Determine the [X, Y] coordinate at the center of the cell enclosing the given text.  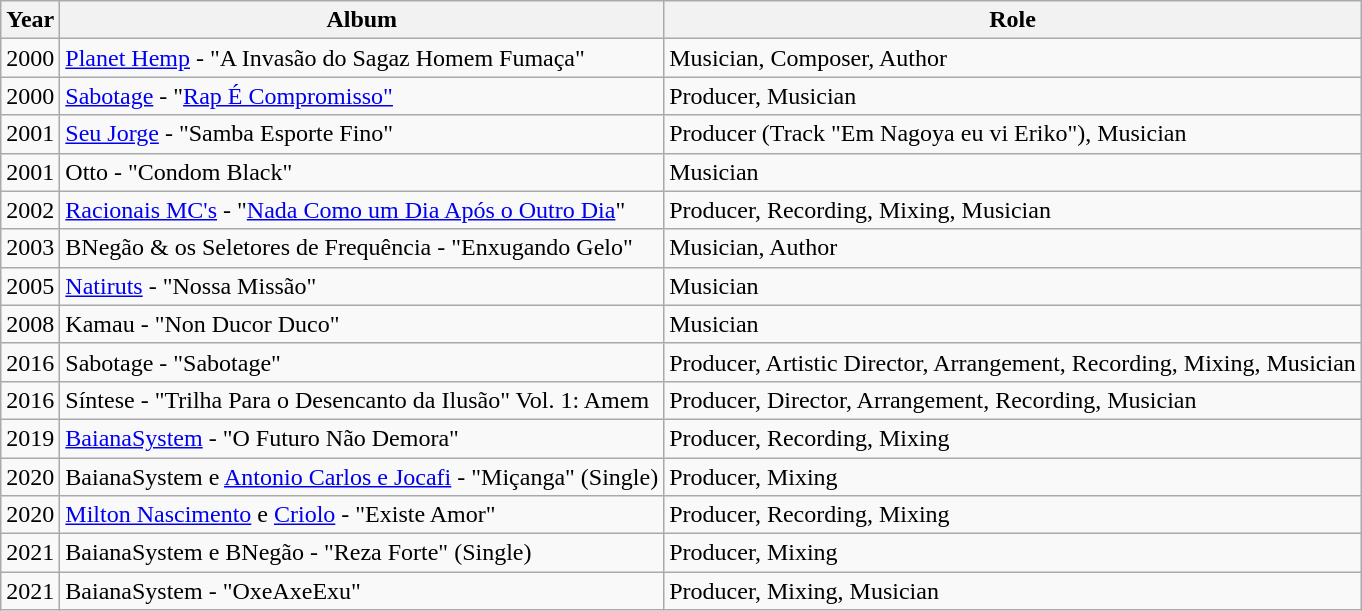
2002 [30, 210]
Natiruts - "Nossa Missão" [362, 286]
Kamau - "Non Ducor Duco" [362, 324]
Producer, Director, Arrangement, Recording, Musician [1013, 400]
BaianaSystem e Antonio Carlos e Jocafi - "Miçanga" (Single) [362, 477]
Year [30, 20]
Producer, Recording, Mixing, Musician [1013, 210]
2008 [30, 324]
BaianaSystem e BNegão - "Reza Forte" (Single) [362, 553]
Planet Hemp - "A Invasão do Sagaz Homem Fumaça" [362, 58]
BNegão & os Seletores de Frequência - "Enxugando Gelo" [362, 248]
Sabotage - "Sabotage" [362, 362]
BaianaSystem - "O Futuro Não Demora" [362, 438]
Milton Nascimento e Criolo - "Existe Amor" [362, 515]
Racionais MC's - "Nada Como um Dia Após o Outro Dia" [362, 210]
Producer, Artistic Director, Arrangement, Recording, Mixing, Musician [1013, 362]
Producer, Mixing, Musician [1013, 591]
Otto - "Condom Black" [362, 172]
2019 [30, 438]
Sabotage - "Rap É Compromisso" [362, 96]
2005 [30, 286]
Seu Jorge - "Samba Esporte Fino" [362, 134]
Album [362, 20]
Síntese - "Trilha Para o Desencanto da Ilusão" Vol. 1: Amem [362, 400]
Role [1013, 20]
BaianaSystem - "OxeAxeExu" [362, 591]
Producer, Musician [1013, 96]
2003 [30, 248]
Producer (Track "Em Nagoya eu vi Eriko"), Musician [1013, 134]
Musician, Composer, Author [1013, 58]
Musician, Author [1013, 248]
